Extract the (X, Y) coordinate from the center of the cell holding the provided text.  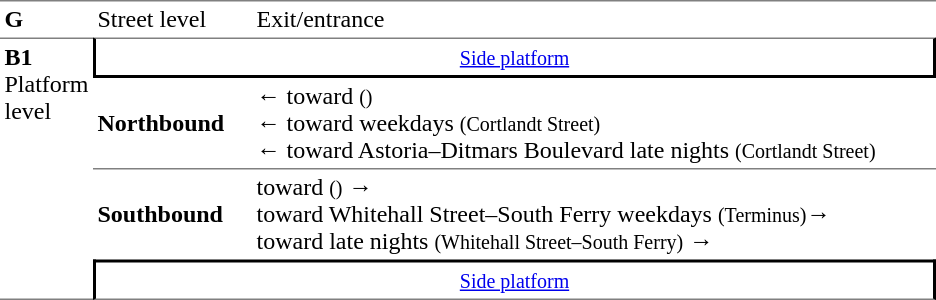
B1Platform level (46, 169)
← toward ()← toward weekdays (Cortlandt Street)← toward Astoria–Ditmars Boulevard late nights (Cortlandt Street) (594, 124)
Exit/entrance (594, 19)
Street level (172, 19)
G (46, 19)
toward () → toward Whitehall Street–South Ferry weekdays (Terminus)→ toward late nights (Whitehall Street–South Ferry) → (594, 215)
Southbound (172, 215)
Northbound (172, 124)
